Return [X, Y] of the center of cell containing provided text 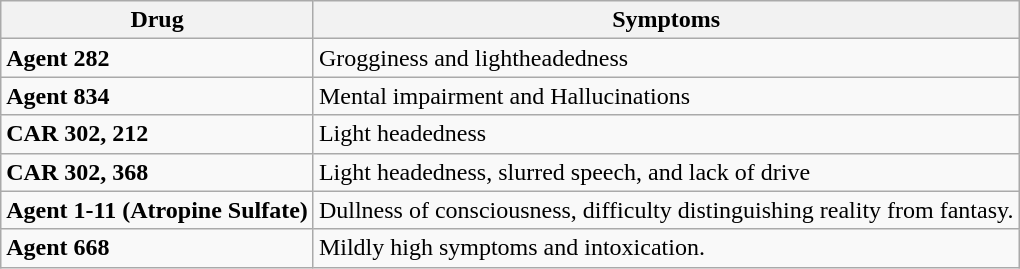
Mental impairment and Hallucinations [666, 96]
CAR 302, 212 [158, 134]
Symptoms [666, 20]
Agent 282 [158, 58]
CAR 302, 368 [158, 172]
Light headedness [666, 134]
Mildly high symptoms and intoxication. [666, 248]
Agent 668 [158, 248]
Dullness of consciousness, difficulty distinguishing reality from fantasy. [666, 210]
Agent 834 [158, 96]
Drug [158, 20]
Agent 1-11 (Atropine Sulfate) [158, 210]
Grogginess and lightheadedness [666, 58]
Light headedness, slurred speech, and lack of drive [666, 172]
